Capture the cell that displays the provided text and extract its (X, Y) central coordinate. 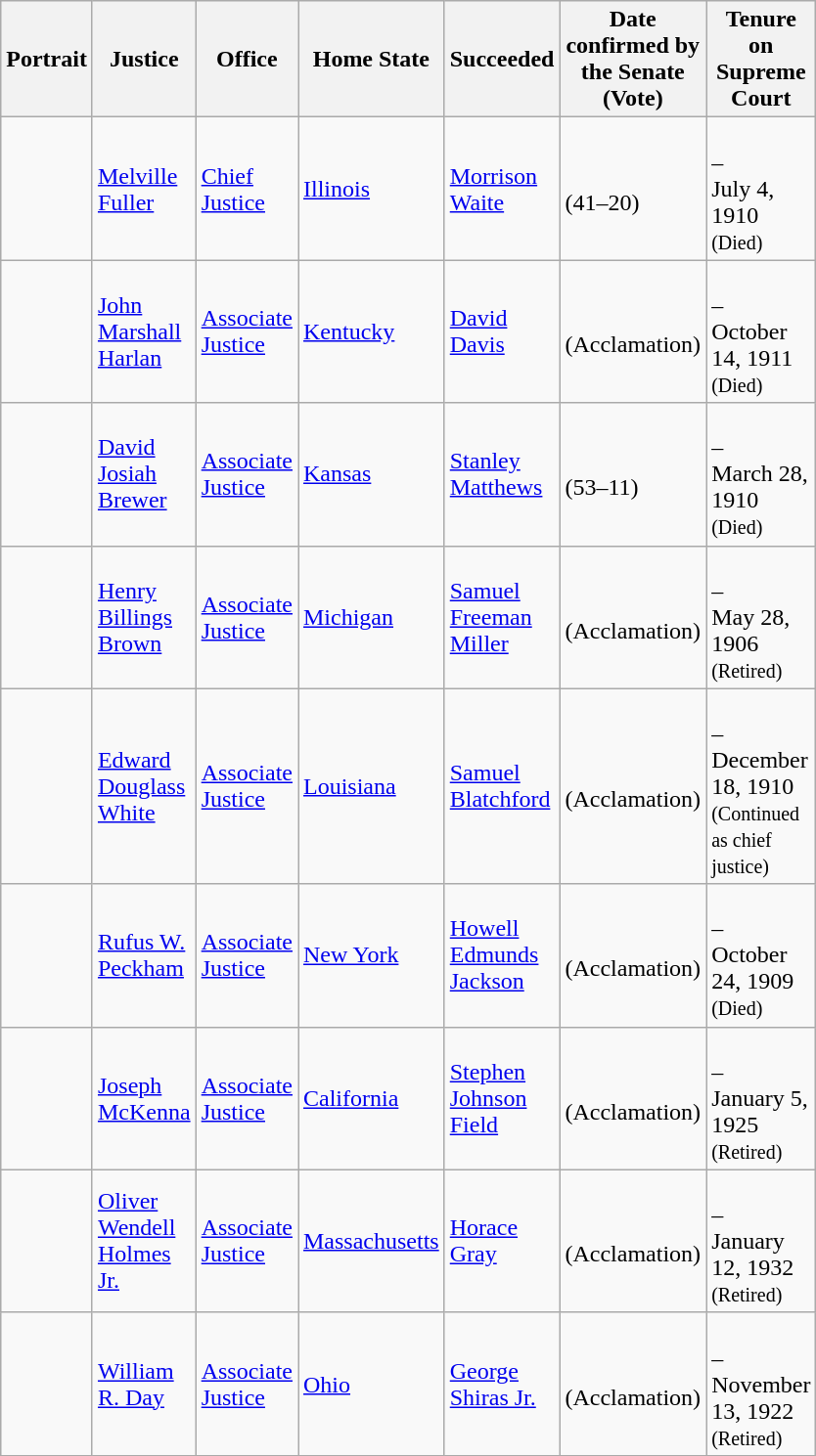
Date confirmed by the Senate(Vote) (633, 59)
David Davis (502, 331)
–March 28, 1910(Died) (761, 474)
Morrison Waite (502, 189)
(53–11) (633, 474)
Succeeded (502, 59)
–December 18, 1910(Continued as chief justice) (761, 786)
Louisiana (371, 786)
Justice (144, 59)
Ohio (371, 1384)
Samuel Freeman Miller (502, 617)
California (371, 1098)
–November 13, 1922(Retired) (761, 1384)
Kentucky (371, 331)
William R. Day (144, 1384)
Oliver Wendell Holmes Jr. (144, 1241)
Melville Fuller (144, 189)
(41–20) (633, 189)
–October 24, 1909(Died) (761, 955)
Kansas (371, 474)
Henry Billings Brown (144, 617)
Massachusetts (371, 1241)
–May 28, 1906(Retired) (761, 617)
Tenure on Supreme Court (761, 59)
Stanley Matthews (502, 474)
Home State (371, 59)
Michigan (371, 617)
George Shiras Jr. (502, 1384)
Stephen Johnson Field (502, 1098)
Samuel Blatchford (502, 786)
Office (247, 59)
Rufus W. Peckham (144, 955)
John Marshall Harlan (144, 331)
–January 5, 1925(Retired) (761, 1098)
David Josiah Brewer (144, 474)
Howell Edmunds Jackson (502, 955)
Horace Gray (502, 1241)
–July 4, 1910(Died) (761, 189)
Edward Douglass White (144, 786)
Illinois (371, 189)
Chief Justice (247, 189)
–October 14, 1911(Died) (761, 331)
Joseph McKenna (144, 1098)
Portrait (47, 59)
New York (371, 955)
–January 12, 1932(Retired) (761, 1241)
